Return [x, y] of the center of cell containing provided text 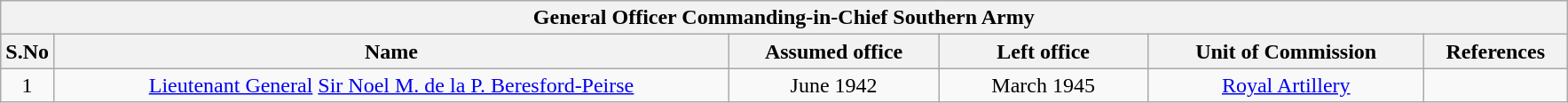
S.No [28, 51]
Lieutenant General Sir Noel M. de la P. Beresford-Peirse [390, 85]
Unit of Commission [1287, 51]
March 1945 [1044, 85]
Royal Artillery [1287, 85]
Assumed office [834, 51]
General Officer Commanding-in-Chief Southern Army [784, 18]
1 [28, 85]
Left office [1044, 51]
Name [390, 51]
References [1496, 51]
June 1942 [834, 85]
